Output the [X, Y] coordinate of the center of the cell containing the given text.  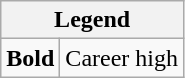
Bold [30, 58]
Legend [92, 20]
Career high [122, 58]
